Determine the (X, Y) coordinate at the center of the cell enclosing the given text.  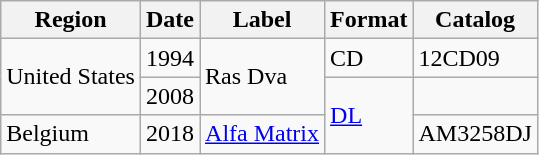
Label (262, 20)
1994 (170, 58)
Catalog (475, 20)
AM3258DJ (475, 134)
Region (71, 20)
2008 (170, 96)
CD (369, 58)
12CD09 (475, 58)
Alfa Matrix (262, 134)
Date (170, 20)
Ras Dva (262, 77)
Belgium (71, 134)
Format (369, 20)
DL (369, 115)
United States (71, 77)
2018 (170, 134)
